Locate the cell with the specified text and output its (X, Y) center coordinate. 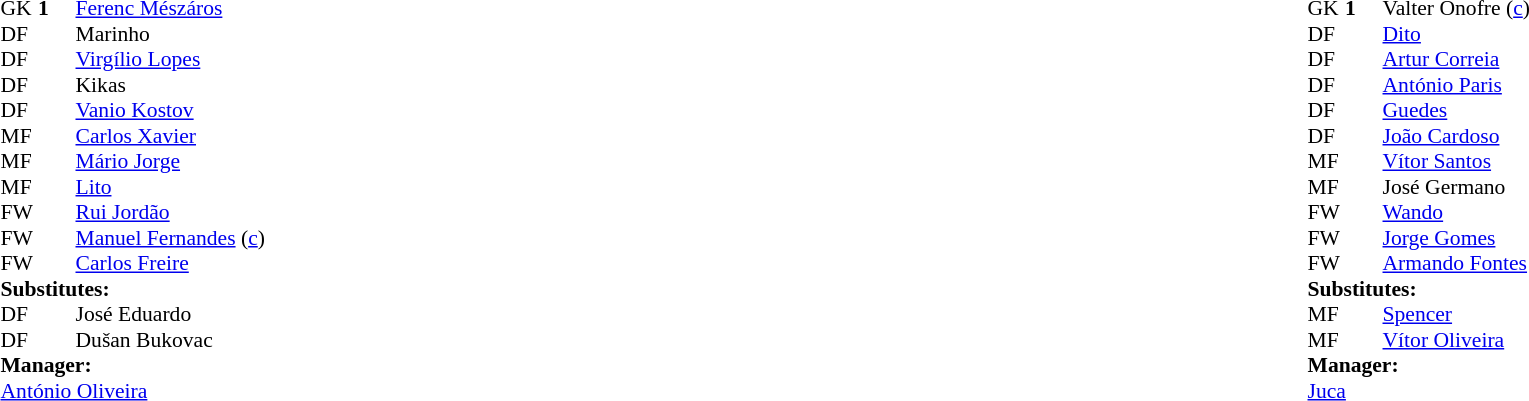
Substitutes: (132, 289)
José Eduardo (170, 315)
Carlos Freire (170, 263)
Rui Jordão (170, 213)
Lito (170, 187)
Kikas (170, 85)
Vanio Kostov (170, 111)
Carlos Xavier (170, 136)
Marinho (170, 34)
Dušan Bukovac (170, 340)
Manuel Fernandes (c) (170, 238)
Virgílio Lopes (170, 59)
Manager: (132, 365)
Mário Jorge (170, 161)
